Output the [x, y] coordinate of the center of the cell containing the given text.  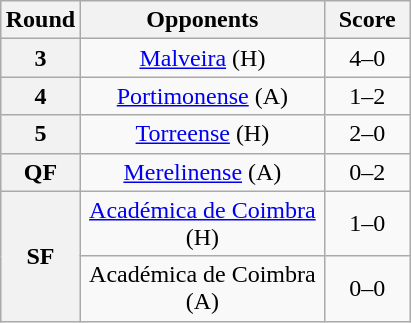
3 [40, 58]
QF [40, 172]
Académica de Coimbra (A) [203, 288]
Torreense (H) [203, 134]
Round [40, 20]
Merelinense (A) [203, 172]
1–2 [367, 96]
Académica de Coimbra (H) [203, 224]
Portimonense (A) [203, 96]
4 [40, 96]
SF [40, 256]
5 [40, 134]
Opponents [203, 20]
0–0 [367, 288]
Malveira (H) [203, 58]
0–2 [367, 172]
4–0 [367, 58]
2–0 [367, 134]
Score [367, 20]
1–0 [367, 224]
